Output the (x, y) coordinate of the center of the cell containing the given text.  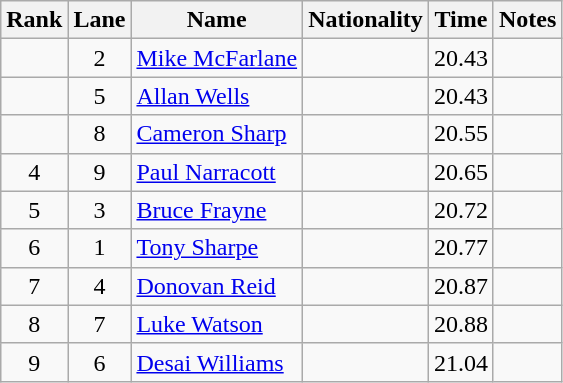
Nationality (366, 20)
Tony Sharpe (217, 248)
3 (100, 210)
20.65 (460, 172)
2 (100, 58)
Donovan Reid (217, 286)
Paul Narracott (217, 172)
Name (217, 20)
21.04 (460, 362)
20.77 (460, 248)
Allan Wells (217, 96)
Bruce Frayne (217, 210)
Luke Watson (217, 324)
Mike McFarlane (217, 58)
Desai Williams (217, 362)
20.72 (460, 210)
20.87 (460, 286)
Time (460, 20)
20.55 (460, 134)
20.88 (460, 324)
1 (100, 248)
Cameron Sharp (217, 134)
Lane (100, 20)
Notes (527, 20)
Rank (34, 20)
